Find where the given text appears and provide that cell's center as (x, y) coordinate. 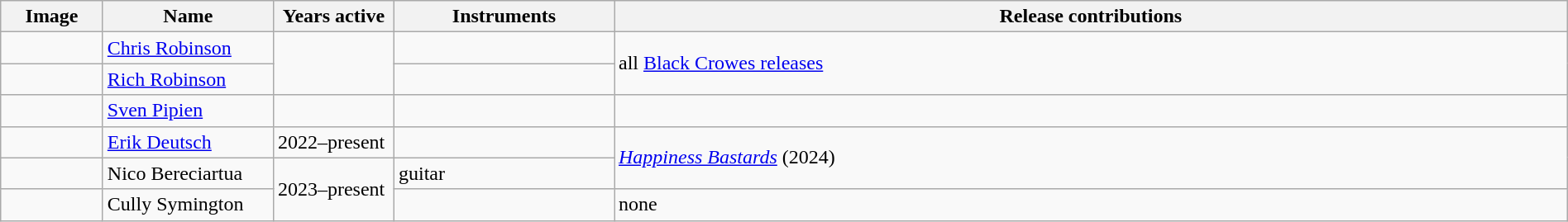
all Black Crowes releases (1090, 64)
Chris Robinson (188, 48)
Years active (333, 17)
Image (52, 17)
Release contributions (1090, 17)
guitar (504, 173)
Name (188, 17)
Nico Bereciartua (188, 173)
Instruments (504, 17)
Erik Deutsch (188, 142)
Happiness Bastards (2024) (1090, 158)
2023–present (333, 189)
Cully Symington (188, 205)
none (1090, 205)
Rich Robinson (188, 79)
Sven Pipien (188, 111)
2022–present (333, 142)
